Extract the [x, y] coordinate from the center of the cell holding the provided text.  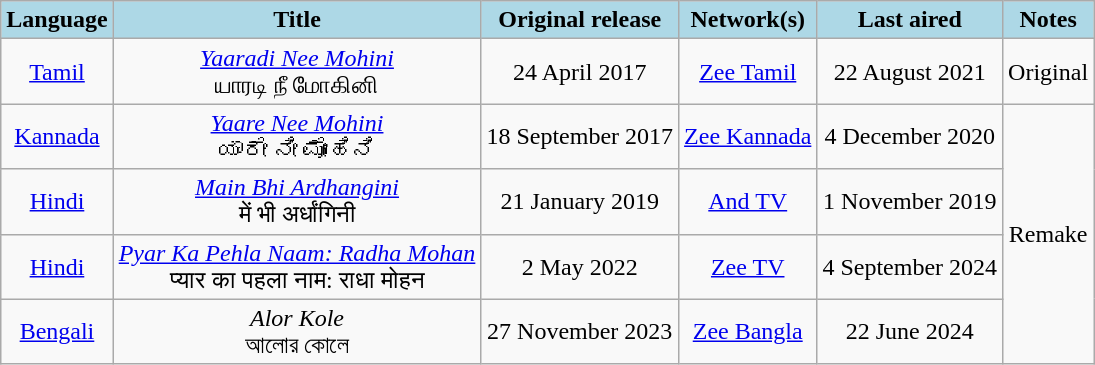
Main Bhi Ardhangini में भी अर्धांगिनी [297, 202]
Tamil [57, 72]
Last aired [910, 20]
Kannada [57, 136]
1 November 2019 [910, 202]
Zee Bangla [748, 332]
Notes [1048, 20]
4 September 2024 [910, 266]
Yaaradi Nee Mohini யாரடி நீ மோகினி [297, 72]
Alor Kole আলোর কোলে [297, 332]
Zee Tamil [748, 72]
Remake [1048, 234]
18 September 2017 [580, 136]
Original release [580, 20]
22 August 2021 [910, 72]
Language [57, 20]
Yaare Nee Mohini ಯಾರೇ ನೀ ಮೋಹಿನಿ [297, 136]
24 April 2017 [580, 72]
Zee TV [748, 266]
Network(s) [748, 20]
Original [1048, 72]
Zee Kannada [748, 136]
4 December 2020 [910, 136]
2 May 2022 [580, 266]
Title [297, 20]
27 November 2023 [580, 332]
21 January 2019 [580, 202]
22 June 2024 [910, 332]
Bengali [57, 332]
And TV [748, 202]
Pyar Ka Pehla Naam: Radha Mohan प्यार का पहला नाम: राधा मोहन [297, 266]
